Return [x, y] of the center of cell containing provided text 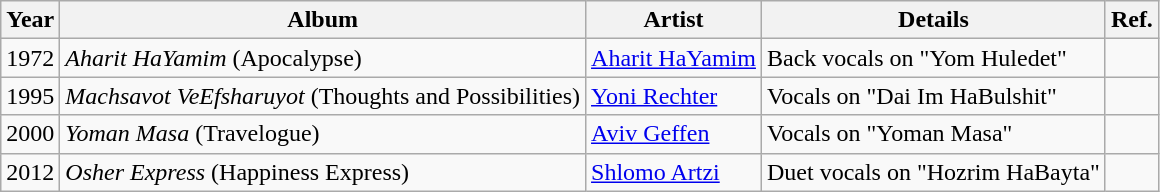
Ref. [1132, 20]
Back vocals on "Yom Huledet" [933, 58]
Aharit HaYamim (Apocalypse) [323, 58]
Year [30, 20]
Aharit HaYamim [674, 58]
1972 [30, 58]
Album [323, 20]
Machsavot VeEfsharuyot (Thoughts and Possibilities) [323, 96]
Vocals on "Dai Im HaBulshit" [933, 96]
1995 [30, 96]
Aviv Geffen [674, 134]
Shlomo Artzi [674, 172]
Duet vocals on "Hozrim HaBayta" [933, 172]
2000 [30, 134]
2012 [30, 172]
Details [933, 20]
Artist [674, 20]
Vocals on "Yoman Masa" [933, 134]
Osher Express (Happiness Express) [323, 172]
Yoni Rechter [674, 96]
Yoman Masa (Travelogue) [323, 134]
